Locate the cell with the specified text and output its (X, Y) center coordinate. 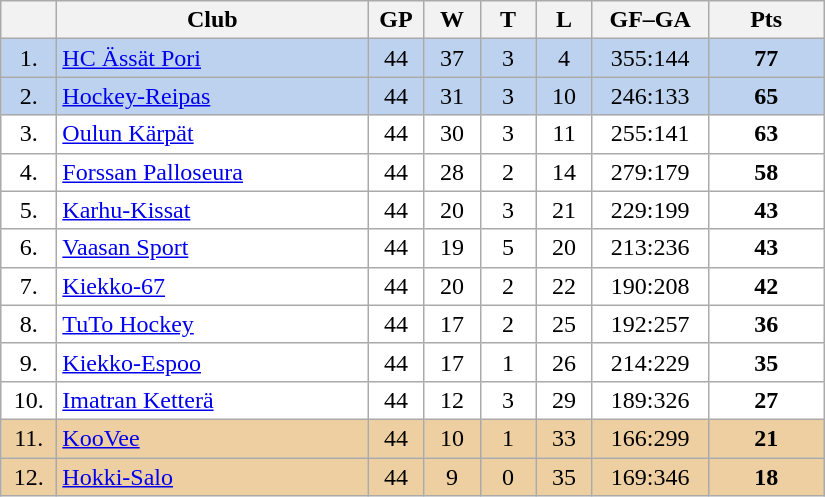
27 (766, 400)
189:326 (650, 400)
KooVee (212, 438)
65 (766, 96)
Hockey-Reipas (212, 96)
4 (564, 58)
19 (452, 248)
14 (564, 172)
L (564, 20)
Imatran Ketterä (212, 400)
11. (29, 438)
255:141 (650, 134)
169:346 (650, 477)
58 (766, 172)
Oulun Kärpät (212, 134)
Vaasan Sport (212, 248)
Kiekko-67 (212, 286)
5 (508, 248)
229:199 (650, 210)
31 (452, 96)
W (452, 20)
TuTo Hockey (212, 324)
0 (508, 477)
36 (766, 324)
22 (564, 286)
63 (766, 134)
4. (29, 172)
9 (452, 477)
42 (766, 286)
Forssan Palloseura (212, 172)
77 (766, 58)
11 (564, 134)
T (508, 20)
213:236 (650, 248)
8. (29, 324)
12 (452, 400)
GP (396, 20)
10. (29, 400)
7. (29, 286)
214:229 (650, 362)
190:208 (650, 286)
Kiekko-Espoo (212, 362)
192:257 (650, 324)
2. (29, 96)
6. (29, 248)
HC Ässät Pori (212, 58)
30 (452, 134)
1. (29, 58)
37 (452, 58)
Karhu-Kissat (212, 210)
28 (452, 172)
33 (564, 438)
29 (564, 400)
GF–GA (650, 20)
355:144 (650, 58)
25 (564, 324)
3. (29, 134)
9. (29, 362)
Club (212, 20)
5. (29, 210)
26 (564, 362)
12. (29, 477)
Pts (766, 20)
166:299 (650, 438)
18 (766, 477)
Hokki-Salo (212, 477)
279:179 (650, 172)
246:133 (650, 96)
